Locate the cell with the specified text and output its (X, Y) center coordinate. 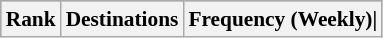
Destinations (122, 19)
Rank (31, 19)
Frequency (Weekly)| (282, 19)
